Search for the cell housing the specified text and yield its (x, y) center coordinate. 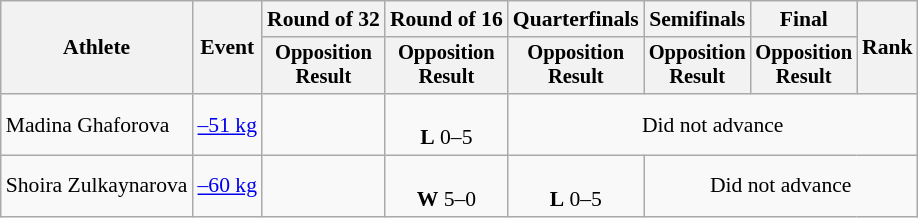
Rank (888, 48)
Round of 32 (324, 19)
–60 kg (228, 186)
Round of 16 (446, 19)
Final (804, 19)
–51 kg (228, 124)
W 5–0 (446, 186)
Event (228, 48)
Semifinals (698, 19)
Athlete (97, 48)
Shoira Zulkaynarova (97, 186)
Quarterfinals (576, 19)
Madina Ghaforova (97, 124)
